Output the [x, y] coordinate of the center of the cell containing the given text.  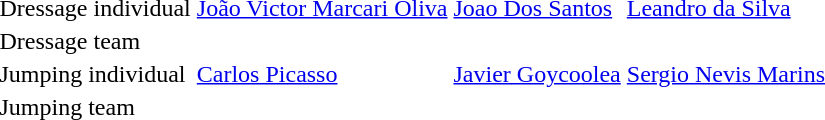
Javier Goycoolea [537, 74]
Carlos Picasso [322, 74]
